Capture the cell that displays the provided text and extract its [X, Y] central coordinate. 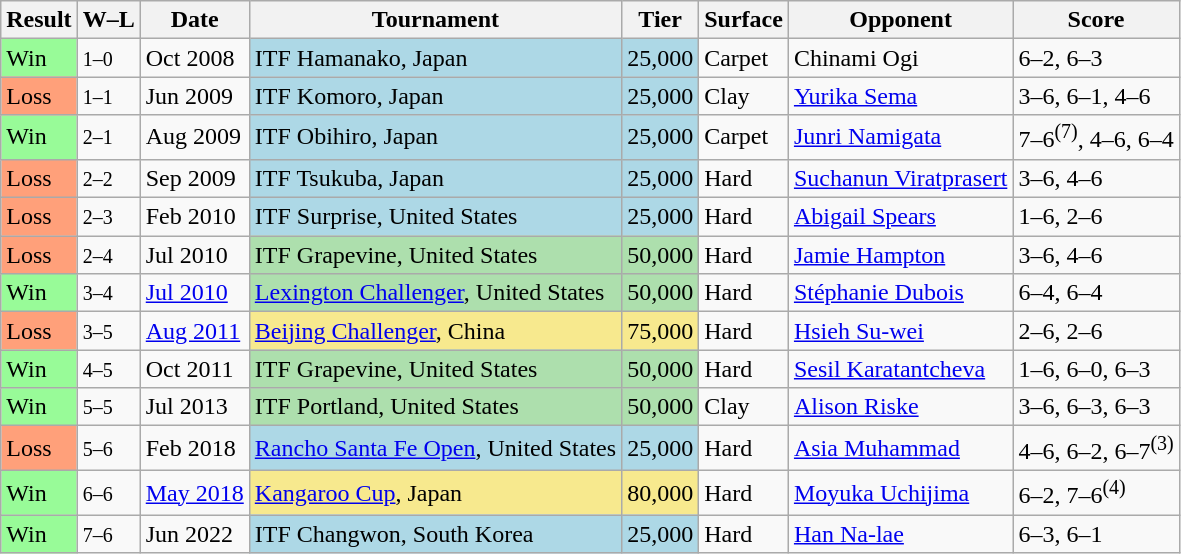
Tier [660, 20]
6–2, 7–6(4) [1096, 492]
Beijing Challenger, China [435, 331]
Jul 2013 [194, 407]
Junri Namigata [900, 138]
Yurika Sema [900, 96]
2–2 [108, 178]
4–6, 6–2, 6–7(3) [1096, 448]
Result [39, 20]
6–3, 6–1 [1096, 534]
Score [1096, 20]
Oct 2008 [194, 58]
1–6, 2–6 [1096, 217]
3–4 [108, 293]
W–L [108, 20]
ITF Tsukuba, Japan [435, 178]
Alison Riske [900, 407]
Tournament [435, 20]
1–0 [108, 58]
ITF Hamanako, Japan [435, 58]
5–6 [108, 448]
Stéphanie Dubois [900, 293]
6–4, 6–4 [1096, 293]
4–5 [108, 369]
3–5 [108, 331]
6–2, 6–3 [1096, 58]
7–6(7), 4–6, 6–4 [1096, 138]
Feb 2010 [194, 217]
2–4 [108, 255]
Han Na-lae [900, 534]
Suchanun Viratprasert [900, 178]
Jun 2022 [194, 534]
ITF Surprise, United States [435, 217]
5–5 [108, 407]
Jamie Hampton [900, 255]
ITF Changwon, South Korea [435, 534]
Hsieh Su-wei [900, 331]
2–1 [108, 138]
Rancho Santa Fe Open, United States [435, 448]
Aug 2009 [194, 138]
Sep 2009 [194, 178]
Lexington Challenger, United States [435, 293]
Abigail Spears [900, 217]
3–6, 6–1, 4–6 [1096, 96]
Kangaroo Cup, Japan [435, 492]
Date [194, 20]
1–1 [108, 96]
ITF Portland, United States [435, 407]
75,000 [660, 331]
Opponent [900, 20]
Oct 2011 [194, 369]
ITF Komoro, Japan [435, 96]
Feb 2018 [194, 448]
May 2018 [194, 492]
ITF Obihiro, Japan [435, 138]
1–6, 6–0, 6–3 [1096, 369]
Moyuka Uchijima [900, 492]
Aug 2011 [194, 331]
Chinami Ogi [900, 58]
Asia Muhammad [900, 448]
3–6, 6–3, 6–3 [1096, 407]
Sesil Karatantcheva [900, 369]
80,000 [660, 492]
7–6 [108, 534]
6–6 [108, 492]
Jun 2009 [194, 96]
2–6, 2–6 [1096, 331]
2–3 [108, 217]
Surface [744, 20]
